Pinpoint the cell where the given text exists, returning its (X, Y) midpoint coordinate. 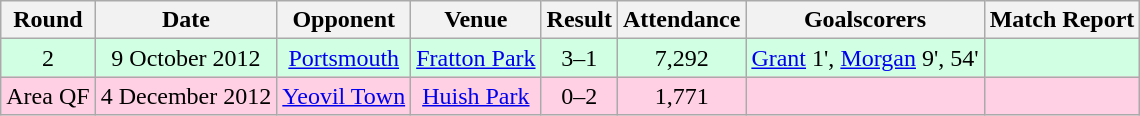
Huish Park (476, 96)
7,292 (681, 58)
1,771 (681, 96)
4 December 2012 (186, 96)
Fratton Park (476, 58)
Yeovil Town (344, 96)
3–1 (579, 58)
Area QF (48, 96)
Attendance (681, 20)
Goalscorers (865, 20)
Round (48, 20)
Grant 1', Morgan 9', 54' (865, 58)
0–2 (579, 96)
Match Report (1062, 20)
Result (579, 20)
Date (186, 20)
Opponent (344, 20)
Portsmouth (344, 58)
Venue (476, 20)
9 October 2012 (186, 58)
2 (48, 58)
